Locate the cell with the specified text and output its [X, Y] center coordinate. 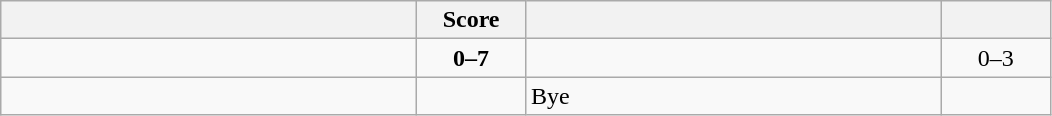
Score [472, 20]
0–7 [472, 58]
0–3 [996, 58]
Bye [733, 96]
